Pinpoint the cell where the given text exists, returning its (x, y) midpoint coordinate. 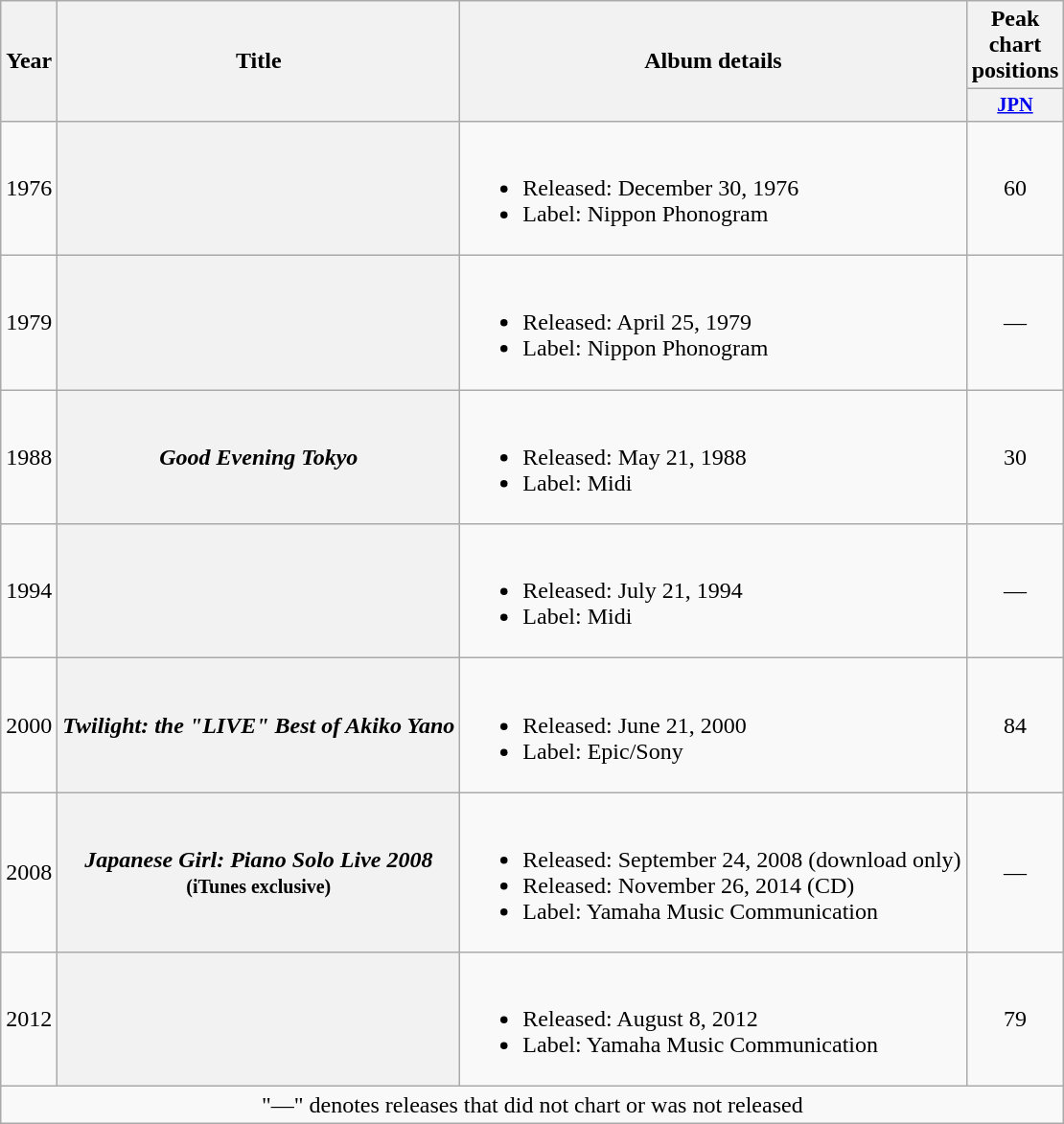
Released: August 8, 2012Label: Yamaha Music Communication (713, 1020)
Released: December 30, 1976Label: Nippon Phonogram (713, 188)
Japanese Girl: Piano Solo Live 2008 (iTunes exclusive) (259, 872)
1994 (29, 591)
84 (1015, 725)
1988 (29, 457)
Peak chart positions (1015, 45)
30 (1015, 457)
79 (1015, 1020)
Title (259, 61)
2000 (29, 725)
Released: September 24, 2008 (download only)Released: November 26, 2014 (CD)Label: Yamaha Music Communication (713, 872)
"—" denotes releases that did not chart or was not released (533, 1105)
Album details (713, 61)
1976 (29, 188)
1979 (29, 323)
60 (1015, 188)
Released: July 21, 1994Label: Midi (713, 591)
Released: June 21, 2000Label: Epic/Sony (713, 725)
2012 (29, 1020)
Twilight: the "LIVE" Best of Akiko Yano (259, 725)
JPN (1015, 105)
Year (29, 61)
Good Evening Tokyo (259, 457)
Released: April 25, 1979Label: Nippon Phonogram (713, 323)
2008 (29, 872)
Released: May 21, 1988Label: Midi (713, 457)
